Detect which cell encompasses the target text, then output its (X, Y) center coordinate. 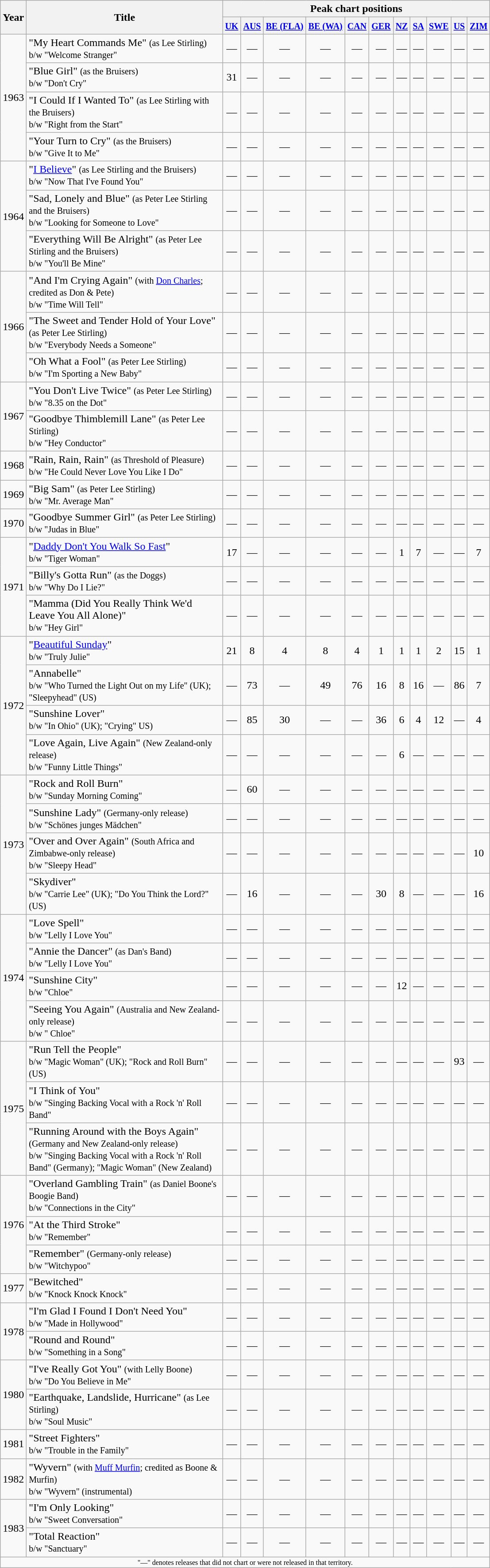
36 (381, 720)
"Sunshine Lady" (Germany-only release)b/w "Schönes junges Mädchen" (125, 818)
"Oh What a Fool" (as Peter Lee Stirling)b/w "I'm Sporting a New Baby" (125, 367)
1966 (13, 327)
76 (357, 685)
Title (125, 17)
2 (439, 651)
"I've Really Got You" (with Lelly Boone)b/w "Do You Believe in Me" (125, 1375)
"At the Third Stroke"b/w "Remember" (125, 1230)
"Round and Round"b/w "Something in a Song" (125, 1345)
"Seeing You Again" (Australia and New Zealand-only release)b/w " Chloe" (125, 1021)
"Beautiful Sunday"b/w "Truly Julie" (125, 651)
1971 (13, 587)
1968 (13, 466)
SWE (439, 26)
"Earthquake, Landslide, Hurricane" (as Lee Stirling)b/w "Soul Music" (125, 1409)
15 (459, 651)
"Big Sam" (as Peter Lee Stirling)b/w "Mr. Average Man" (125, 495)
1964 (13, 216)
1967 (13, 416)
"I'm Glad I Found I Don't Need You"b/w "Made in Hollywood" (125, 1317)
CAN (357, 26)
1969 (13, 495)
"My Heart Commands Me" (as Lee Stirling)b/w "Welcome Stranger" (125, 49)
"Sunshine Lover" b/w "In Ohio" (UK); "Crying" US) (125, 720)
"Overland Gambling Train" (as Daniel Boone's Boogie Band)b/w "Connections in the City" (125, 1196)
"Goodbye Summer Girl" (as Peter Lee Stirling)b/w "Judas in Blue" (125, 523)
"Love Spell"b/w "Lelly I Love You" (125, 928)
1975 (13, 1108)
NZ (402, 26)
"Remember" (Germany-only release)b/w "Witchypoo" (125, 1260)
1983 (13, 1528)
1978 (13, 1331)
"You Don't Live Twice" (as Peter Lee Stirling)b/w "8.35 on the Dot" (125, 396)
93 (459, 1062)
GER (381, 26)
"The Sweet and Tender Hold of Your Love" (as Peter Lee Stirling)b/w "Everybody Needs a Someone" (125, 332)
AUS (252, 26)
31 (232, 77)
73 (252, 685)
"Everything Will Be Alright" (as Peter Lee Stirling and the Bruisers)b/w "You'll Be Mine" (125, 251)
10 (479, 853)
1977 (13, 1288)
"Your Turn to Cry" (as the Bruisers)b/w "Give It to Me" (125, 147)
"Blue Girl" (as the Bruisers)b/w "Don't Cry" (125, 77)
"—" denotes releases that did not chart or were not released in that territory. (245, 1562)
"And I'm Crying Again" (with Don Charles; credited as Don & Pete)b/w "Time Will Tell" (125, 292)
"Rain, Rain, Rain" (as Threshold of Pleasure)b/w "He Could Never Love You Like I Do" (125, 466)
US (459, 26)
"Bewitched"b/w "Knock Knock Knock" (125, 1288)
1981 (13, 1444)
"I Could If I Wanted To" (as Lee Stirling with the Bruisers)b/w "Right from the Start" (125, 112)
BE (FLA) (285, 26)
Peak chart positions (356, 9)
Year (13, 17)
"Over and Over Again" (South Africa and Zimbabwe-only release)b/w "Sleepy Head" (125, 853)
1963 (13, 97)
"Rock and Roll Burn"b/w "Sunday Morning Coming" (125, 790)
17 (232, 552)
1976 (13, 1225)
1970 (13, 523)
"Daddy Don't You Walk So Fast"b/w "Tiger Woman" (125, 552)
86 (459, 685)
"Love Again, Live Again" (New Zealand-only release)b/w "Funny Little Things" (125, 755)
"Annabelle"b/w "Who Turned the Light Out on my Life" (UK); "Sleepyhead" (US) (125, 685)
1974 (13, 978)
"Mamma (Did You Really Think We'd Leave You All Alone)"b/w "Hey Girl" (125, 616)
"Annie the Dancer" (as Dan's Band)b/w "Lelly I Love You" (125, 958)
BE (WA) (325, 26)
85 (252, 720)
"Billy's Gotta Run" (as the Doggs)b/w "Why Do I Lie?" (125, 581)
"Sad, Lonely and Blue" (as Peter Lee Stirling and the Bruisers)b/w "Looking for Someone to Love" (125, 210)
"Sunshine City"b/w "Chloe" (125, 986)
21 (232, 651)
1972 (13, 705)
"Total Reaction"b/w "Sanctuary" (125, 1543)
"I'm Only Looking"b/w "Sweet Conversation" (125, 1514)
1973 (13, 844)
UK (232, 26)
"Skydiver"b/w "Carrie Lee" (UK); "Do You Think the Lord?" (US) (125, 894)
"I Believe" (as Lee Stirling and the Bruisers)b/w "Now That I've Found You" (125, 175)
"Goodbye Thimblemill Lane" (as Peter Lee Stirling)b/w "Hey Conductor" (125, 431)
49 (325, 685)
ZIM (479, 26)
"Street Fighters"b/w "Trouble in the Family" (125, 1444)
SA (419, 26)
"Run Tell the People"b/w "Magic Woman" (UK); "Rock and Roll Burn" (US) (125, 1062)
60 (252, 790)
1982 (13, 1479)
1980 (13, 1395)
"Wyvern" (with Muff Murfin; credited as Boone & Murfin)b/w "Wyvern" (instrumental) (125, 1479)
"I Think of You"b/w "Singing Backing Vocal with a Rock 'n' Roll Band" (125, 1102)
